Detect which cell encompasses the target text, then output its (X, Y) center coordinate. 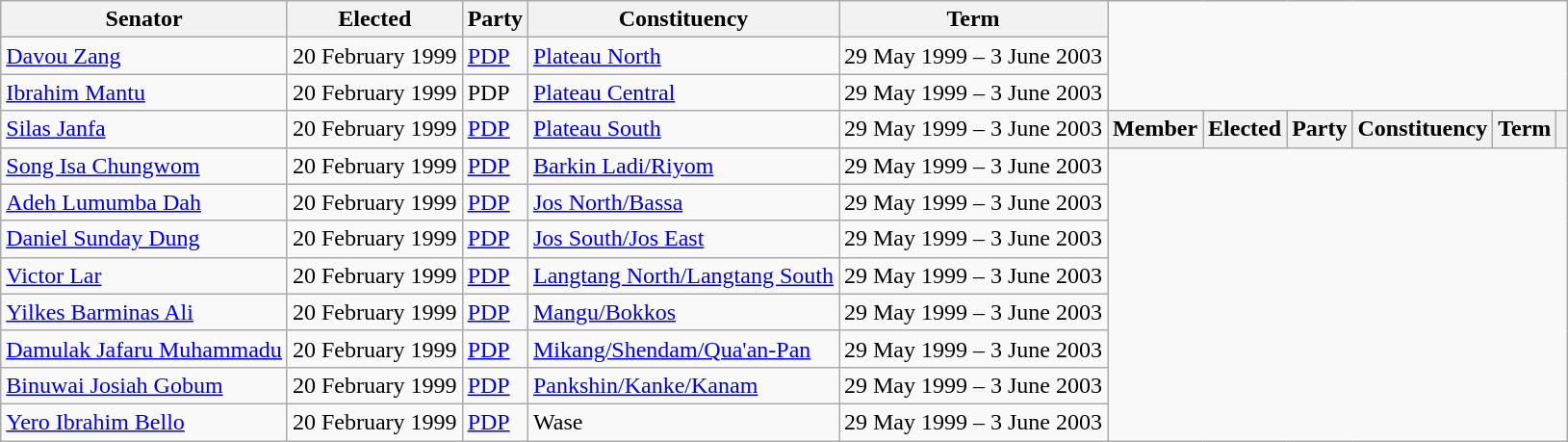
Davou Zang (144, 56)
Plateau Central (683, 92)
Damulak Jafaru Muhammadu (144, 349)
Yero Ibrahim Bello (144, 422)
Victor Lar (144, 275)
Mangu/Bokkos (683, 312)
Adeh Lumumba Dah (144, 202)
Song Isa Chungwom (144, 166)
Yilkes Barminas Ali (144, 312)
Pankshin/Kanke/Kanam (683, 385)
Daniel Sunday Dung (144, 239)
Plateau North (683, 56)
Plateau South (683, 129)
Silas Janfa (144, 129)
Jos South/Jos East (683, 239)
Langtang North/Langtang South (683, 275)
Wase (683, 422)
Barkin Ladi/Riyom (683, 166)
Member (1155, 129)
Jos North/Bassa (683, 202)
Ibrahim Mantu (144, 92)
Binuwai Josiah Gobum (144, 385)
Senator (144, 19)
Mikang/Shendam/Qua'an-Pan (683, 349)
